Identify which cell holds the provided text, then report its [x, y] central coordinate. 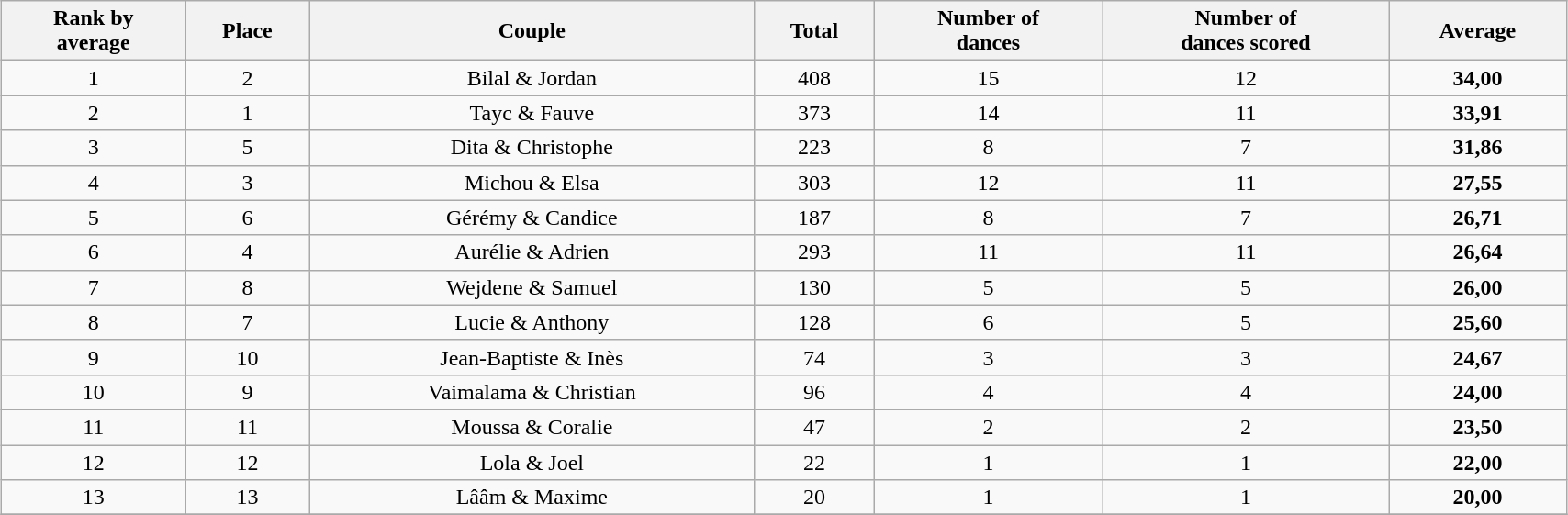
293 [814, 252]
20,00 [1478, 498]
31,86 [1478, 148]
24,67 [1478, 357]
130 [814, 287]
20 [814, 498]
Wejdene & Samuel [532, 287]
Lola & Joel [532, 462]
Couple [532, 31]
25,60 [1478, 322]
Lââm & Maxime [532, 498]
Michou & Elsa [532, 183]
27,55 [1478, 183]
26,00 [1478, 287]
Jean-Baptiste & Inès [532, 357]
47 [814, 427]
Place [247, 31]
Average [1478, 31]
26,64 [1478, 252]
187 [814, 218]
14 [988, 113]
96 [814, 392]
303 [814, 183]
15 [988, 78]
Aurélie & Adrien [532, 252]
23,50 [1478, 427]
408 [814, 78]
Lucie & Anthony [532, 322]
26,71 [1478, 218]
Rank byaverage [94, 31]
223 [814, 148]
Number of dances scored [1246, 31]
74 [814, 357]
Dita & Christophe [532, 148]
22,00 [1478, 462]
Vaimalama & Christian [532, 392]
Tayc & Fauve [532, 113]
24,00 [1478, 392]
Moussa & Coralie [532, 427]
Gérémy & Candice [532, 218]
Total [814, 31]
34,00 [1478, 78]
Number of dances [988, 31]
33,91 [1478, 113]
373 [814, 113]
Bilal & Jordan [532, 78]
128 [814, 322]
22 [814, 462]
